Determine the (x, y) coordinate at the center of the cell enclosing the given text.  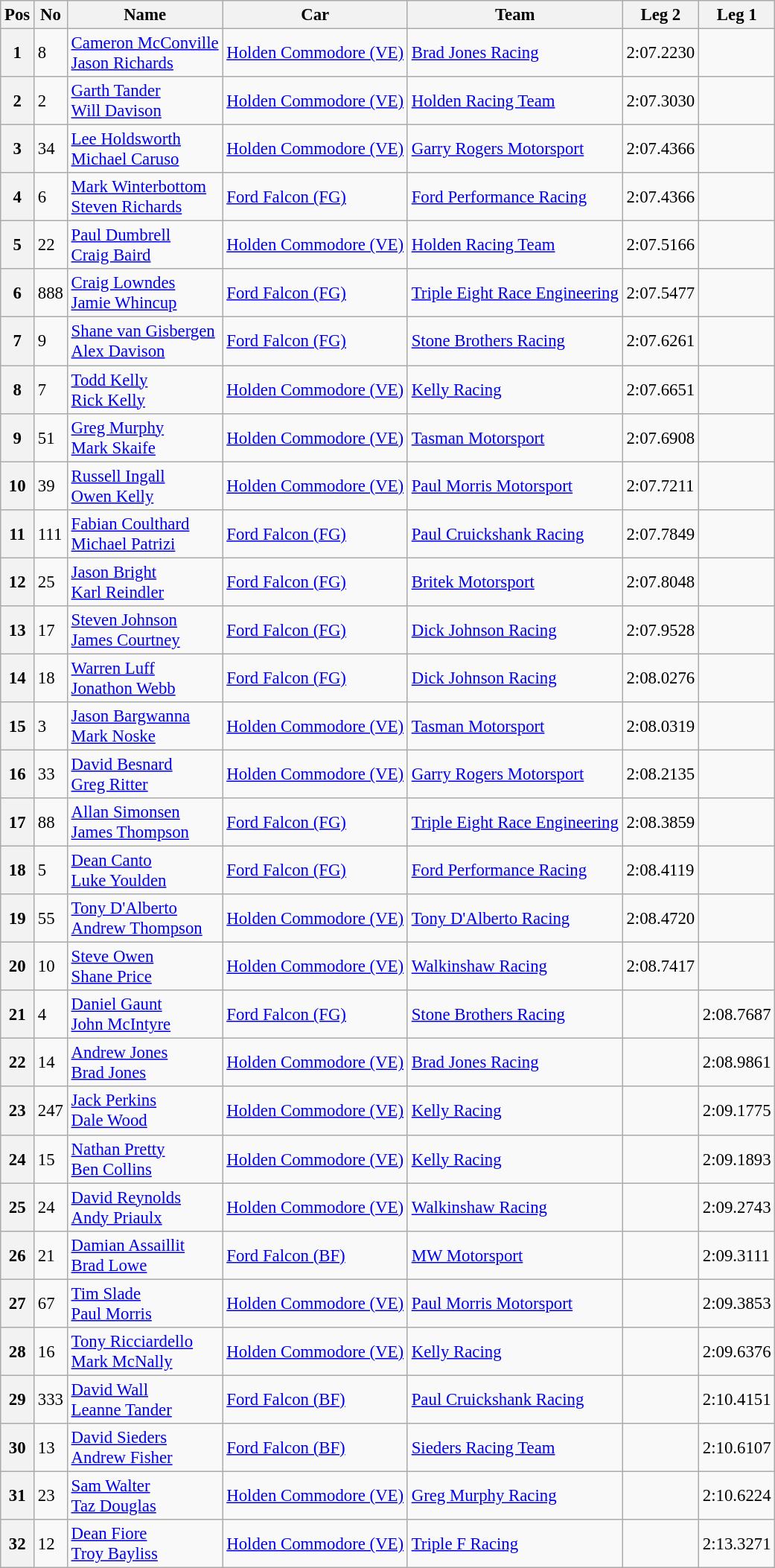
Daniel Gaunt John McIntyre (144, 1014)
Team (515, 15)
67 (51, 1303)
Car (315, 15)
88 (51, 822)
Steve Owen Shane Price (144, 966)
2:07.5166 (660, 246)
Tim Slade Paul Morris (144, 1303)
2:08.0319 (660, 727)
20 (18, 966)
2:08.4720 (660, 919)
111 (51, 533)
2:10.6107 (737, 1447)
2:07.6261 (660, 341)
27 (18, 1303)
2:07.7211 (660, 485)
Allan Simonsen James Thompson (144, 822)
Paul Dumbrell Craig Baird (144, 246)
Russell Ingall Owen Kelly (144, 485)
247 (51, 1111)
Fabian Coulthard Michael Patrizi (144, 533)
Name (144, 15)
Jack Perkins Dale Wood (144, 1111)
No (51, 15)
Mark Winterbottom Steven Richards (144, 197)
2:08.7417 (660, 966)
31 (18, 1495)
Dean Fiore Troy Bayliss (144, 1544)
2:08.9861 (737, 1063)
Leg 1 (737, 15)
Sam Walter Taz Douglas (144, 1495)
Steven Johnson James Courtney (144, 630)
Cameron McConville Jason Richards (144, 54)
2:07.5477 (660, 293)
2:09.1893 (737, 1159)
2:07.8048 (660, 582)
2:07.6651 (660, 390)
Pos (18, 15)
2:10.4151 (737, 1400)
34 (51, 149)
Tony Ricciardello Mark McNally (144, 1352)
2:10.6224 (737, 1495)
David Reynolds Andy Priaulx (144, 1208)
39 (51, 485)
2:07.7849 (660, 533)
Triple F Racing (515, 1544)
David Sieders Andrew Fisher (144, 1447)
2:07.9528 (660, 630)
2:09.6376 (737, 1352)
Sieders Racing Team (515, 1447)
Jason Bargwanna Mark Noske (144, 727)
Shane van Gisbergen Alex Davison (144, 341)
2:09.3111 (737, 1255)
51 (51, 438)
Tony D'Alberto Racing (515, 919)
Damian Assaillit Brad Lowe (144, 1255)
Tony D'Alberto Andrew Thompson (144, 919)
888 (51, 293)
33 (51, 774)
19 (18, 919)
2:07.3030 (660, 101)
26 (18, 1255)
Craig Lowndes Jamie Whincup (144, 293)
Garth Tander Will Davison (144, 101)
Leg 2 (660, 15)
1 (18, 54)
Todd Kelly Rick Kelly (144, 390)
MW Motorsport (515, 1255)
2:08.4119 (660, 871)
333 (51, 1400)
2:09.3853 (737, 1303)
David Besnard Greg Ritter (144, 774)
Greg Murphy Racing (515, 1495)
Lee Holdsworth Michael Caruso (144, 149)
Warren Luff Jonathon Webb (144, 678)
55 (51, 919)
2:09.1775 (737, 1111)
30 (18, 1447)
Nathan Pretty Ben Collins (144, 1159)
2:07.6908 (660, 438)
Britek Motorsport (515, 582)
2:08.3859 (660, 822)
2:08.2135 (660, 774)
2:13.3271 (737, 1544)
Greg Murphy Mark Skaife (144, 438)
2:07.2230 (660, 54)
David Wall Leanne Tander (144, 1400)
Andrew Jones Brad Jones (144, 1063)
32 (18, 1544)
2:09.2743 (737, 1208)
28 (18, 1352)
29 (18, 1400)
Dean Canto Luke Youlden (144, 871)
2:08.7687 (737, 1014)
Jason Bright Karl Reindler (144, 582)
11 (18, 533)
2:08.0276 (660, 678)
